Locate the cell with the specified text and output its (x, y) center coordinate. 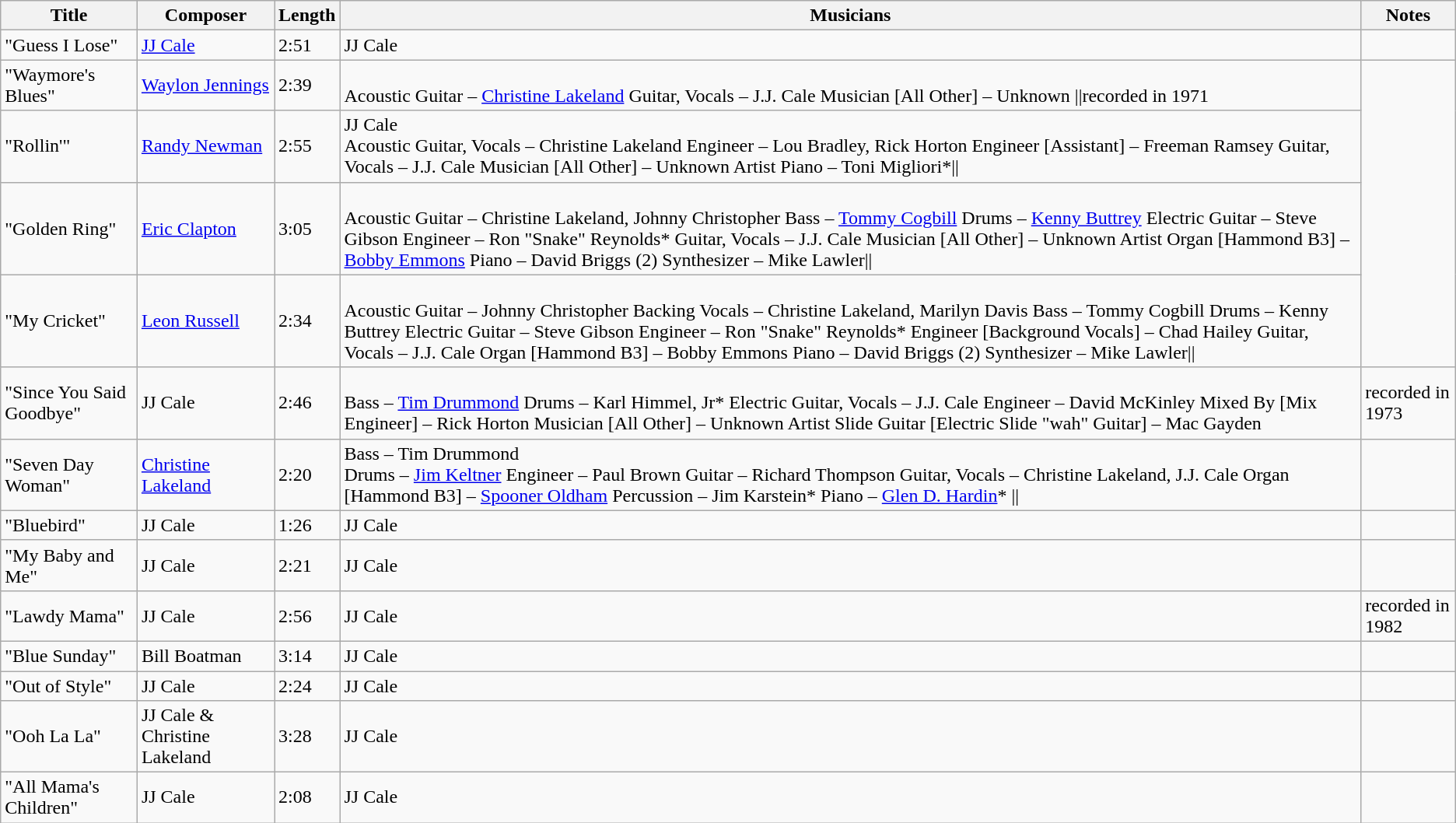
Notes (1409, 16)
"Since You Said Goodbye" (69, 403)
Acoustic Guitar – Christine Lakeland Guitar, Vocals – J.J. Cale Musician [All Other] – Unknown ||recorded in 1971 (851, 86)
Musicians (851, 16)
"All Mama's Children" (69, 798)
Bill Boatman (205, 656)
JJ Cale & Christine Lakeland (205, 737)
"Bluebird" (69, 525)
"My Cricket" (69, 320)
3:05 (307, 229)
"Waymore's Blues" (69, 86)
Length (307, 16)
Composer (205, 16)
"Seven Day Woman" (69, 475)
Randy Newman (205, 146)
2:08 (307, 798)
"Out of Style" (69, 685)
Eric Clapton (205, 229)
2:46 (307, 403)
Title (69, 16)
2:55 (307, 146)
2:39 (307, 86)
"Rollin'" (69, 146)
recorded in 1973 (1409, 403)
Christine Lakeland (205, 475)
2:21 (307, 565)
recorded in 1982 (1409, 616)
"My Baby and Me" (69, 565)
Leon Russell (205, 320)
3:14 (307, 656)
"Golden Ring" (69, 229)
2:56 (307, 616)
"Blue Sunday" (69, 656)
"Ooh La La" (69, 737)
2:20 (307, 475)
"Lawdy Mama" (69, 616)
2:34 (307, 320)
2:51 (307, 45)
Waylon Jennings (205, 86)
2:24 (307, 685)
3:28 (307, 737)
1:26 (307, 525)
"Guess I Lose" (69, 45)
